Provide the (x, y) coordinate of the cell's center where the given text is located.  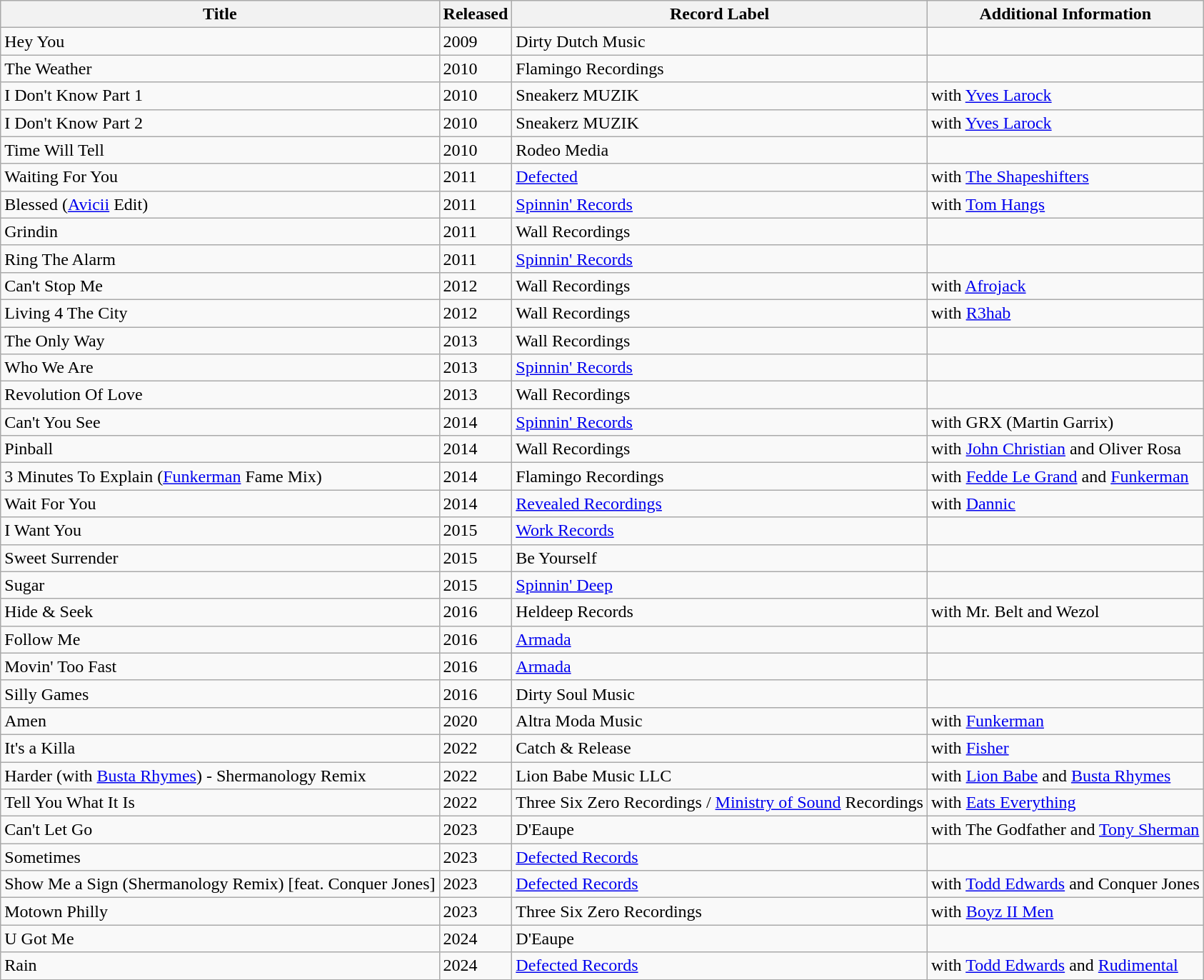
Follow Me (220, 639)
Lion Babe Music LLC (720, 775)
with John Christian and Oliver Rosa (1065, 449)
It's a Killa (220, 748)
Altra Moda Music (720, 721)
Rain (220, 966)
Sugar (220, 585)
Can't Stop Me (220, 286)
with Fisher (1065, 748)
Dirty Dutch Music (720, 41)
Show Me a Sign (Shermanology Remix) [feat. Conquer Jones] (220, 884)
I Don't Know Part 1 (220, 96)
Dirty Soul Music (720, 694)
Work Records (720, 531)
Can't Let Go (220, 830)
with R3hab (1065, 313)
with The Godfather and Tony Sherman (1065, 830)
Catch & Release (720, 748)
with Dannic (1065, 504)
Wait For You (220, 504)
with The Shapeshifters (1065, 177)
with Lion Babe and Busta Rhymes (1065, 775)
Silly Games (220, 694)
Sometimes (220, 857)
The Weather (220, 69)
Heldeep Records (720, 612)
with Fedde Le Grand and Funkerman (1065, 476)
2020 (476, 721)
Time Will Tell (220, 150)
Sweet Surrender (220, 558)
Revealed Recordings (720, 504)
Hide & Seek (220, 612)
Hey You (220, 41)
Pinball (220, 449)
Grindin (220, 231)
Record Label (720, 14)
with Tom Hangs (1065, 204)
with Afrojack (1065, 286)
U Got Me (220, 939)
Living 4 The City (220, 313)
Can't You See (220, 422)
3 Minutes To Explain (Funkerman Fame Mix) (220, 476)
with Funkerman (1065, 721)
Rodeo Media (720, 150)
Title (220, 14)
2009 (476, 41)
Three Six Zero Recordings / Ministry of Sound Recordings (720, 803)
The Only Way (220, 341)
Movin' Too Fast (220, 666)
Who We Are (220, 368)
with GRX (Martin Garrix) (1065, 422)
with Todd Edwards and Conquer Jones (1065, 884)
I Want You (220, 531)
Harder (with Busta Rhymes) - Shermanology Remix (220, 775)
Waiting For You (220, 177)
Revolution Of Love (220, 395)
Tell You What It Is (220, 803)
with Boyz II Men (1065, 911)
Defected (720, 177)
with Eats Everything (1065, 803)
Three Six Zero Recordings (720, 911)
I Don't Know Part 2 (220, 123)
Motown Philly (220, 911)
Blessed (Avicii Edit) (220, 204)
Amen (220, 721)
Ring The Alarm (220, 259)
Spinnin' Deep (720, 585)
Additional Information (1065, 14)
with Mr. Belt and Wezol (1065, 612)
Be Yourself (720, 558)
with Todd Edwards and Rudimental (1065, 966)
Released (476, 14)
